Return [x, y] of the center of cell containing provided text 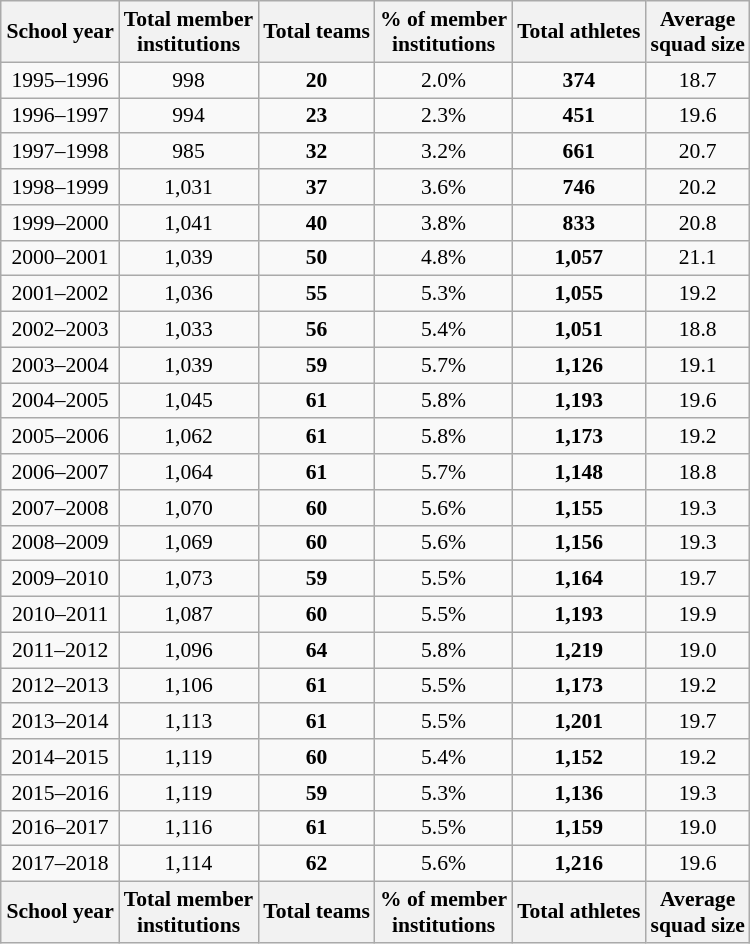
1,152 [578, 757]
1,033 [188, 330]
1,116 [188, 828]
1996–1997 [60, 116]
998 [188, 80]
1,087 [188, 615]
1999–2000 [60, 223]
2017–2018 [60, 864]
2016–2017 [60, 828]
1998–1999 [60, 187]
1,073 [188, 579]
1,069 [188, 543]
1,114 [188, 864]
2003–2004 [60, 365]
19.9 [698, 615]
1,201 [578, 722]
1,136 [578, 793]
56 [316, 330]
1,055 [578, 294]
661 [578, 152]
4.8% [444, 258]
2013–2014 [60, 722]
1,216 [578, 864]
1,126 [578, 365]
1,096 [188, 650]
994 [188, 116]
2002–2003 [60, 330]
1,148 [578, 472]
50 [316, 258]
20.2 [698, 187]
1,113 [188, 722]
2.0% [444, 80]
32 [316, 152]
1997–1998 [60, 152]
2006–2007 [60, 472]
2004–2005 [60, 401]
1,159 [578, 828]
2012–2013 [60, 686]
1,062 [188, 437]
833 [578, 223]
1,051 [578, 330]
985 [188, 152]
2015–2016 [60, 793]
2001–2002 [60, 294]
18.7 [698, 80]
2005–2006 [60, 437]
2007–2008 [60, 508]
1,070 [188, 508]
3.2% [444, 152]
19.1 [698, 365]
23 [316, 116]
55 [316, 294]
37 [316, 187]
1,156 [578, 543]
2014–2015 [60, 757]
2.3% [444, 116]
20 [316, 80]
2009–2010 [60, 579]
40 [316, 223]
62 [316, 864]
20.7 [698, 152]
1995–1996 [60, 80]
2010–2011 [60, 615]
746 [578, 187]
1,036 [188, 294]
451 [578, 116]
64 [316, 650]
1,164 [578, 579]
3.6% [444, 187]
2000–2001 [60, 258]
1,106 [188, 686]
20.8 [698, 223]
1,155 [578, 508]
374 [578, 80]
2011–2012 [60, 650]
3.8% [444, 223]
1,057 [578, 258]
1,064 [188, 472]
21.1 [698, 258]
1,045 [188, 401]
1,041 [188, 223]
1,219 [578, 650]
2008–2009 [60, 543]
1,031 [188, 187]
